Find where the given text appears and provide that cell's center as [X, Y] coordinate. 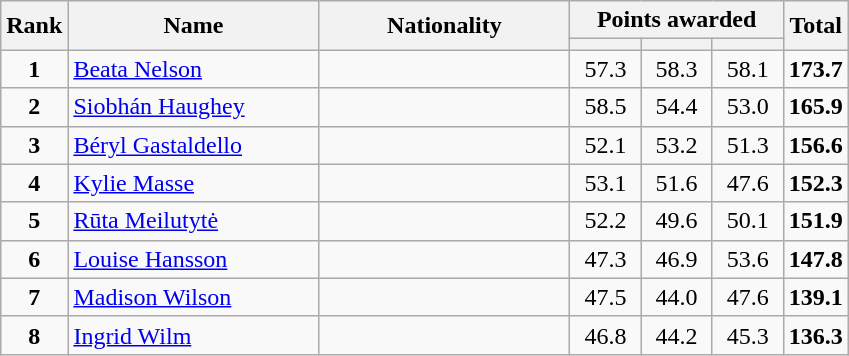
5 [34, 221]
50.1 [748, 221]
53.2 [676, 145]
151.9 [816, 221]
Rūta Meilutytė [194, 221]
49.6 [676, 221]
Points awarded [676, 20]
8 [34, 335]
46.8 [606, 335]
152.3 [816, 183]
47.5 [606, 297]
51.6 [676, 183]
139.1 [816, 297]
Siobhán Haughey [194, 107]
53.6 [748, 259]
Nationality [444, 26]
Ingrid Wilm [194, 335]
52.2 [606, 221]
Name [194, 26]
58.5 [606, 107]
Kylie Masse [194, 183]
136.3 [816, 335]
2 [34, 107]
51.3 [748, 145]
Béryl Gastaldello [194, 145]
47.3 [606, 259]
1 [34, 69]
Beata Nelson [194, 69]
3 [34, 145]
Madison Wilson [194, 297]
Rank [34, 26]
147.8 [816, 259]
Louise Hansson [194, 259]
58.1 [748, 69]
173.7 [816, 69]
46.9 [676, 259]
52.1 [606, 145]
Total [816, 26]
7 [34, 297]
45.3 [748, 335]
44.0 [676, 297]
58.3 [676, 69]
165.9 [816, 107]
44.2 [676, 335]
4 [34, 183]
53.1 [606, 183]
6 [34, 259]
156.6 [816, 145]
54.4 [676, 107]
57.3 [606, 69]
53.0 [748, 107]
